Scan for the cell matching the given text and deliver its (x, y) coordinate at center. 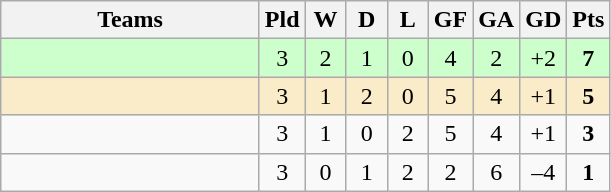
Pts (588, 20)
GD (544, 20)
GF (450, 20)
6 (496, 172)
D (366, 20)
7 (588, 58)
W (326, 20)
+2 (544, 58)
–4 (544, 172)
L (408, 20)
GA (496, 20)
Pld (282, 20)
Teams (130, 20)
